Scan for the cell matching the given text and deliver its (x, y) coordinate at center. 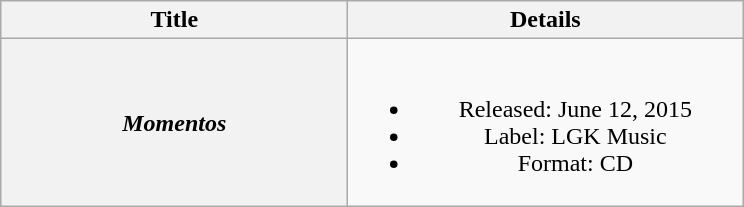
Title (174, 20)
Momentos (174, 122)
Released: June 12, 2015Label: LGK MusicFormat: CD (546, 122)
Details (546, 20)
